Detect which cell encompasses the target text, then output its (X, Y) center coordinate. 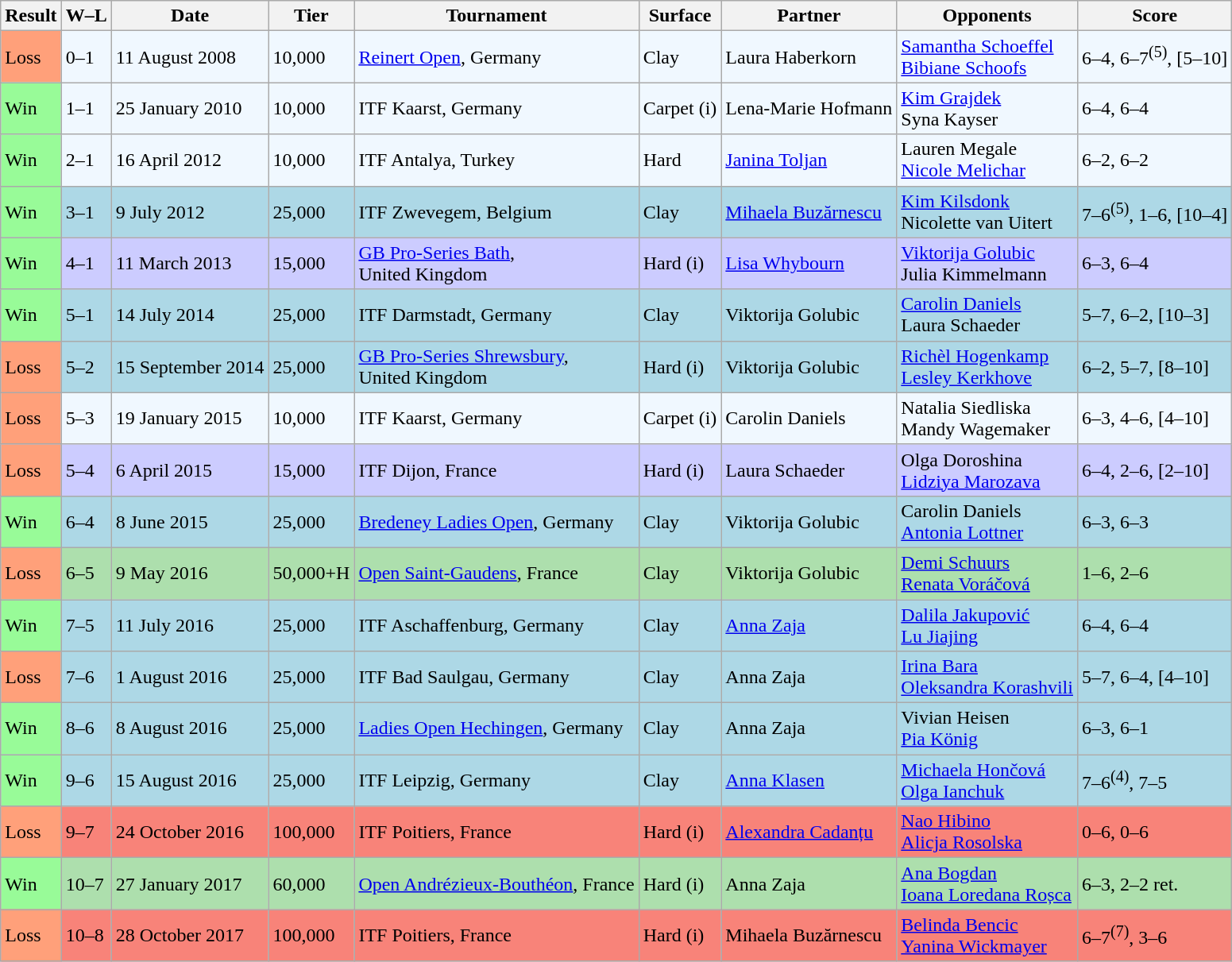
7–6(5), 1–6, [10–4] (1154, 211)
6–3, 6–1 (1154, 729)
Score (1154, 16)
Carolin Daniels (809, 418)
5–7, 6–4, [4–10] (1154, 677)
Samantha Schoeffel Bibiane Schoofs (987, 57)
Dalila Jakupović Lu Jiajing (987, 624)
19 January 2015 (190, 418)
Kim Kilsdonk Nicolette van Uitert (987, 211)
5–1 (86, 315)
Partner (809, 16)
Laura Haberkorn (809, 57)
24 October 2016 (190, 833)
0–1 (86, 57)
7–6 (86, 677)
Viktorija Golubic Julia Kimmelmann (987, 264)
15 September 2014 (190, 367)
Anna Klasen (809, 780)
9 May 2016 (190, 574)
6–3, 6–3 (1154, 521)
7–5 (86, 624)
Richèl Hogenkamp Lesley Kerkhove (987, 367)
Bredeney Ladies Open, Germany (496, 521)
16 April 2012 (190, 160)
11 August 2008 (190, 57)
Reinert Open, Germany (496, 57)
Result (31, 16)
6–3, 6–4 (1154, 264)
6–7(7), 3–6 (1154, 936)
10–8 (86, 936)
2–1 (86, 160)
5–4 (86, 470)
28 October 2017 (190, 936)
ITF Aschaffenburg, Germany (496, 624)
Michaela Hončová Olga Ianchuk (987, 780)
ITF Leipzig, Germany (496, 780)
6 April 2015 (190, 470)
6–3, 4–6, [4–10] (1154, 418)
3–1 (86, 211)
1 August 2016 (190, 677)
14 July 2014 (190, 315)
6–3, 2–2 ret. (1154, 883)
0–6, 0–6 (1154, 833)
6–4, 2–6, [2–10] (1154, 470)
27 January 2017 (190, 883)
Tournament (496, 16)
Olga Doroshina Lidziya Marozava (987, 470)
Lauren Megale Nicole Melichar (987, 160)
5–3 (86, 418)
6–4 (86, 521)
Belinda Bencic Yanina Wickmayer (987, 936)
Hard (680, 160)
Ana Bogdan Ioana Loredana Roșca (987, 883)
Open Saint-Gaudens, France (496, 574)
Vivian Heisen Pia König (987, 729)
6–2, 6–2 (1154, 160)
ITF Zwevegem, Belgium (496, 211)
5–7, 6–2, [10–3] (1154, 315)
Lisa Whybourn (809, 264)
9 July 2012 (190, 211)
8 August 2016 (190, 729)
Carolin Daniels Antonia Lottner (987, 521)
8–6 (86, 729)
Tier (311, 16)
ITF Bad Saulgau, Germany (496, 677)
Irina Bara Oleksandra Korashvili (987, 677)
15 August 2016 (190, 780)
Alexandra Cadanțu (809, 833)
Lena-Marie Hofmann (809, 108)
25 January 2010 (190, 108)
Demi Schuurs Renata Voráčová (987, 574)
Surface (680, 16)
Carolin Daniels Laura Schaeder (987, 315)
W–L (86, 16)
Laura Schaeder (809, 470)
Natalia Siedliska Mandy Wagemaker (987, 418)
Ladies Open Hechingen, Germany (496, 729)
Janina Toljan (809, 160)
6–4, 6–7(5), [5–10] (1154, 57)
6–2, 5–7, [8–10] (1154, 367)
11 July 2016 (190, 624)
GB Pro-Series Bath, United Kingdom (496, 264)
8 June 2015 (190, 521)
6–5 (86, 574)
11 March 2013 (190, 264)
9–6 (86, 780)
Kim Grajdek Syna Kayser (987, 108)
50,000+H (311, 574)
60,000 (311, 883)
ITF Dijon, France (496, 470)
GB Pro-Series Shrewsbury, United Kingdom (496, 367)
Nao Hibino Alicja Rosolska (987, 833)
ITF Antalya, Turkey (496, 160)
Date (190, 16)
7–6(4), 7–5 (1154, 780)
5–2 (86, 367)
4–1 (86, 264)
ITF Darmstadt, Germany (496, 315)
1–1 (86, 108)
1–6, 2–6 (1154, 574)
9–7 (86, 833)
Open Andrézieux-Bouthéon, France (496, 883)
Opponents (987, 16)
10–7 (86, 883)
